For the text-containing cell, return its midpoint in [X, Y] coordinate format. 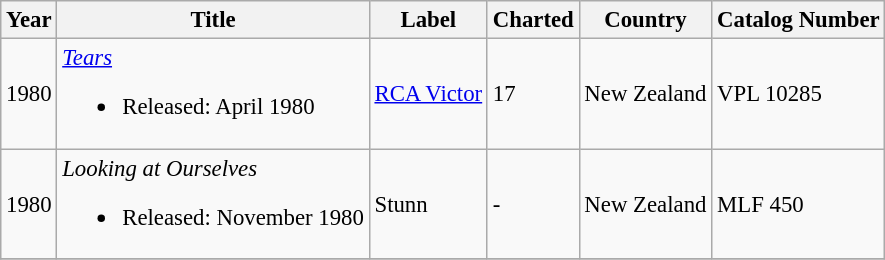
Country [646, 20]
Label [428, 20]
Looking at OurselvesReleased: November 1980 [213, 204]
Title [213, 20]
RCA Victor [428, 94]
TearsReleased: April 1980 [213, 94]
Stunn [428, 204]
MLF 450 [798, 204]
- [533, 204]
Charted [533, 20]
17 [533, 94]
Year [29, 20]
Catalog Number [798, 20]
VPL 10285 [798, 94]
